Return the [x, y] coordinate for the center point of the cell that contains the specified text.  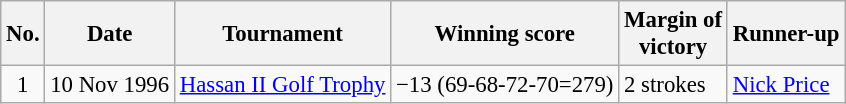
Margin ofvictory [674, 34]
Hassan II Golf Trophy [282, 85]
10 Nov 1996 [110, 85]
No. [23, 34]
−13 (69-68-72-70=279) [505, 85]
Date [110, 34]
2 strokes [674, 85]
Winning score [505, 34]
Tournament [282, 34]
Runner-up [786, 34]
1 [23, 85]
Nick Price [786, 85]
